Output the (X, Y) coordinate of the center of the cell containing the given text.  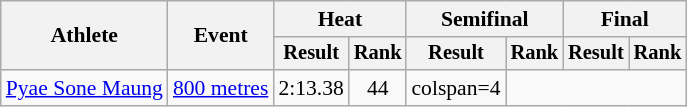
Semifinal (484, 19)
Event (220, 36)
Heat (340, 19)
Final (624, 19)
Athlete (84, 36)
2:13.38 (310, 88)
Pyae Sone Maung (84, 88)
colspan=4 (456, 88)
800 metres (220, 88)
44 (378, 88)
